Find where the given text appears and provide that cell's center as (x, y) coordinate. 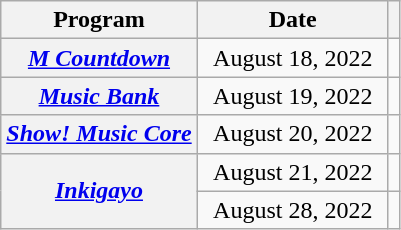
Show! Music Core (99, 134)
Inkigayo (99, 191)
August 18, 2022 (292, 58)
August 19, 2022 (292, 96)
M Countdown (99, 58)
August 21, 2022 (292, 172)
August 28, 2022 (292, 210)
Music Bank (99, 96)
Program (99, 20)
Date (292, 20)
August 20, 2022 (292, 134)
